Scan for the cell matching the given text and deliver its [X, Y] coordinate at center. 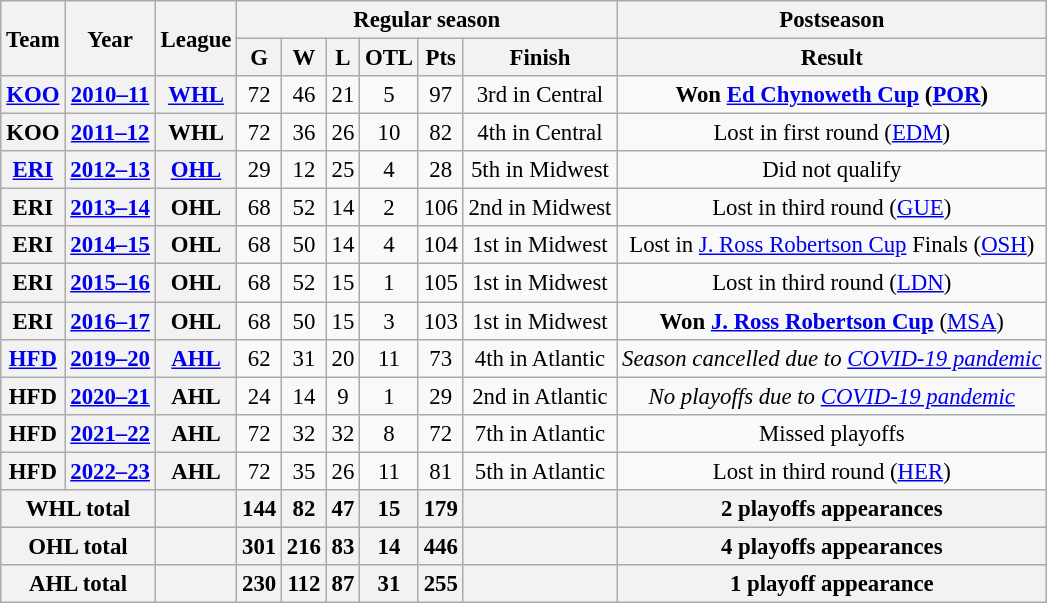
62 [260, 358]
League [196, 38]
2016–17 [110, 321]
36 [304, 133]
144 [260, 509]
WHL total [78, 509]
3rd in Central [540, 95]
35 [304, 471]
7th in Atlantic [540, 433]
Team [33, 38]
Result [832, 58]
Won Ed Chynoweth Cup (POR) [832, 95]
105 [440, 283]
2022–23 [110, 471]
73 [440, 358]
216 [304, 546]
2019–20 [110, 358]
112 [304, 584]
8 [390, 433]
87 [342, 584]
2021–22 [110, 433]
2011–12 [110, 133]
Lost in third round (HER) [832, 471]
446 [440, 546]
No playoffs due to COVID-19 pandemic [832, 396]
2nd in Atlantic [540, 396]
AHL total [78, 584]
255 [440, 584]
5 [390, 95]
Did not qualify [832, 170]
24 [260, 396]
12 [304, 170]
25 [342, 170]
3 [390, 321]
106 [440, 208]
81 [440, 471]
Lost in first round (EDM) [832, 133]
W [304, 58]
97 [440, 95]
Year [110, 38]
4 playoffs appearances [832, 546]
OTL [390, 58]
Postseason [832, 20]
83 [342, 546]
20 [342, 358]
Lost in third round (LDN) [832, 283]
301 [260, 546]
2015–16 [110, 283]
G [260, 58]
9 [342, 396]
2013–14 [110, 208]
1 playoff appearance [832, 584]
Finish [540, 58]
21 [342, 95]
179 [440, 509]
2010–11 [110, 95]
4th in Central [540, 133]
2nd in Midwest [540, 208]
10 [390, 133]
Lost in third round (GUE) [832, 208]
2014–15 [110, 245]
Lost in J. Ross Robertson Cup Finals (OSH) [832, 245]
L [342, 58]
103 [440, 321]
46 [304, 95]
5th in Midwest [540, 170]
Pts [440, 58]
OHL total [78, 546]
Won J. Ross Robertson Cup (MSA) [832, 321]
2 playoffs appearances [832, 509]
2020–21 [110, 396]
4th in Atlantic [540, 358]
Regular season [427, 20]
5th in Atlantic [540, 471]
230 [260, 584]
2 [390, 208]
Season cancelled due to COVID-19 pandemic [832, 358]
28 [440, 170]
47 [342, 509]
2012–13 [110, 170]
104 [440, 245]
Missed playoffs [832, 433]
